Locate the cell with the specified text and output its [X, Y] center coordinate. 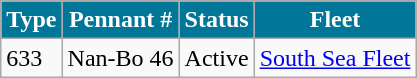
Nan-Bo 46 [120, 58]
Type [32, 20]
Pennant # [120, 20]
633 [32, 58]
Fleet [335, 20]
Active [216, 58]
Status [216, 20]
South Sea Fleet [335, 58]
